Locate the cell with the specified text and output its (X, Y) center coordinate. 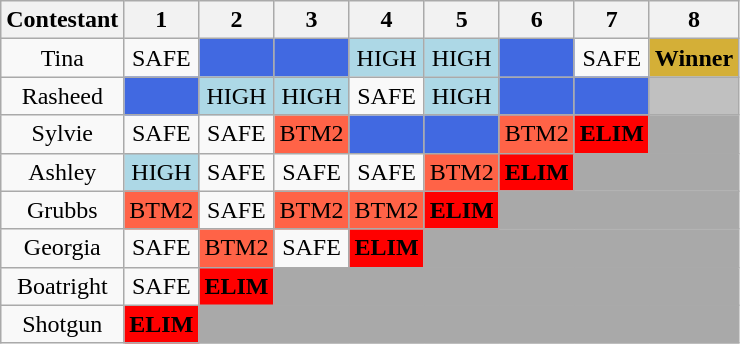
2 (236, 20)
7 (612, 20)
Sylvie (62, 134)
6 (536, 20)
Georgia (62, 248)
8 (694, 20)
1 (162, 20)
Contestant (62, 20)
Tina (62, 58)
3 (312, 20)
5 (462, 20)
4 (386, 20)
Ashley (62, 172)
Winner (694, 58)
Rasheed (62, 96)
Grubbs (62, 210)
Shotgun (62, 324)
Boatright (62, 286)
